Locate the cell with the specified text and output its [x, y] center coordinate. 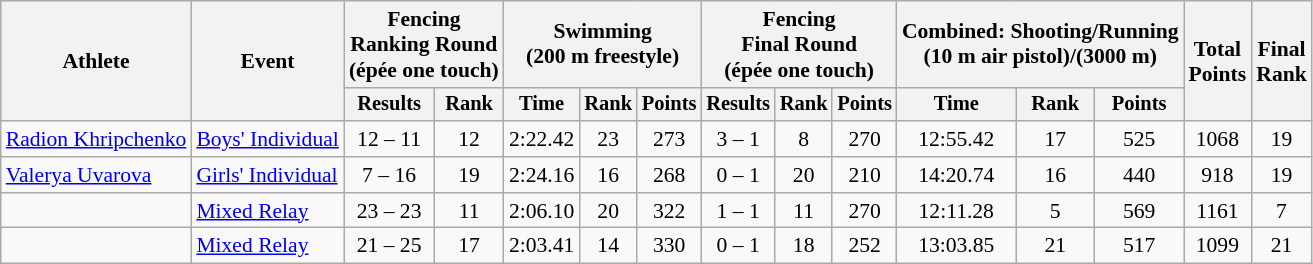
12:55.42 [956, 139]
7 [1282, 211]
Swimming(200 m freestyle) [602, 44]
2:22.42 [542, 139]
525 [1140, 139]
2:06.10 [542, 211]
FinalRank [1282, 61]
2:24.16 [542, 175]
21 – 25 [389, 246]
210 [864, 175]
Girls' Individual [268, 175]
Combined: Shooting/Running(10 m air pistol)/(3000 m) [1040, 44]
Valerya Uvarova [96, 175]
322 [669, 211]
12 – 11 [389, 139]
2:03.41 [542, 246]
Boys' Individual [268, 139]
7 – 16 [389, 175]
FencingRanking Round(épée one touch) [424, 44]
569 [1140, 211]
1099 [1218, 246]
1 – 1 [738, 211]
330 [669, 246]
1161 [1218, 211]
1068 [1218, 139]
517 [1140, 246]
18 [804, 246]
12 [469, 139]
3 – 1 [738, 139]
14:20.74 [956, 175]
8 [804, 139]
13:03.85 [956, 246]
14 [608, 246]
273 [669, 139]
TotalPoints [1218, 61]
440 [1140, 175]
23 [608, 139]
5 [1056, 211]
Event [268, 61]
FencingFinal Round(épée one touch) [799, 44]
918 [1218, 175]
23 – 23 [389, 211]
268 [669, 175]
12:11.28 [956, 211]
Athlete [96, 61]
Radion Khripchenko [96, 139]
252 [864, 246]
